Pinpoint the cell where the given text exists, returning its (X, Y) midpoint coordinate. 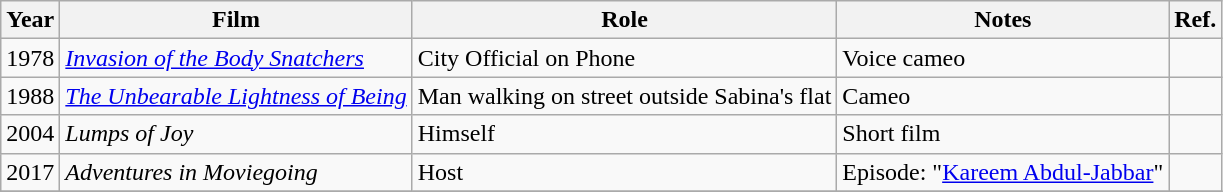
2017 (30, 172)
Adventures in Moviegoing (236, 172)
Film (236, 20)
1988 (30, 96)
Episode: "Kareem Abdul-Jabbar" (1003, 172)
Ref. (1196, 20)
Voice cameo (1003, 58)
Notes (1003, 20)
Host (624, 172)
2004 (30, 134)
Cameo (1003, 96)
Short film (1003, 134)
Himself (624, 134)
City Official on Phone (624, 58)
Lumps of Joy (236, 134)
Man walking on street outside Sabina's flat (624, 96)
The Unbearable Lightness of Being (236, 96)
1978 (30, 58)
Year (30, 20)
Role (624, 20)
Invasion of the Body Snatchers (236, 58)
